Identify which cell holds the provided text, then report its (x, y) central coordinate. 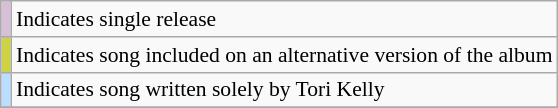
Indicates song written solely by Tori Kelly (284, 90)
Indicates single release (284, 19)
Indicates song included on an alternative version of the album (284, 55)
